From the cell containing the given text, extract its center point as (X, Y) coordinate. 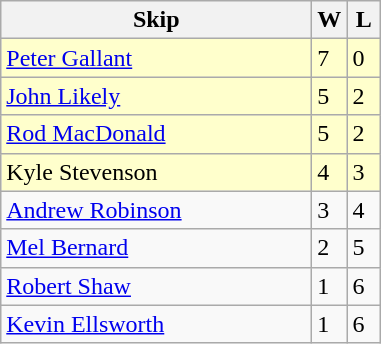
Andrew Robinson (156, 210)
Skip (156, 20)
John Likely (156, 96)
0 (364, 58)
7 (330, 58)
Kyle Stevenson (156, 172)
Kevin Ellsworth (156, 324)
Robert Shaw (156, 286)
Rod MacDonald (156, 134)
Mel Bernard (156, 248)
L (364, 20)
Peter Gallant (156, 58)
W (330, 20)
